Find where the given text appears and provide that cell's center as [x, y] coordinate. 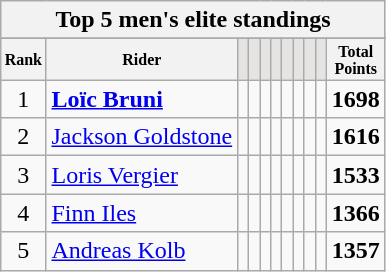
1357 [356, 251]
TotalPoints [356, 60]
1698 [356, 99]
1 [24, 99]
2 [24, 137]
Loris Vergier [142, 175]
1616 [356, 137]
1533 [356, 175]
Rank [24, 60]
Rider [142, 60]
1366 [356, 213]
Finn Iles [142, 213]
3 [24, 175]
Loïc Bruni [142, 99]
4 [24, 213]
Jackson Goldstone [142, 137]
5 [24, 251]
Andreas Kolb [142, 251]
Top 5 men's elite standings [193, 20]
